Provide the (x, y) coordinate of the cell's center where the given text is located.  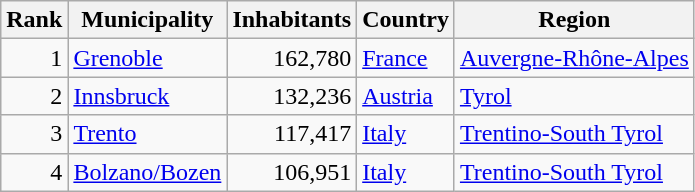
106,951 (292, 172)
France (406, 58)
3 (34, 134)
Trento (148, 134)
Austria (406, 96)
162,780 (292, 58)
Grenoble (148, 58)
Inhabitants (292, 20)
Municipality (148, 20)
Innsbruck (148, 96)
1 (34, 58)
117,417 (292, 134)
4 (34, 172)
132,236 (292, 96)
Tyrol (574, 96)
Rank (34, 20)
Bolzano/Bozen (148, 172)
Country (406, 20)
2 (34, 96)
Auvergne-Rhône-Alpes (574, 58)
Region (574, 20)
